Determine the [X, Y] coordinate at the center of the cell enclosing the given text.  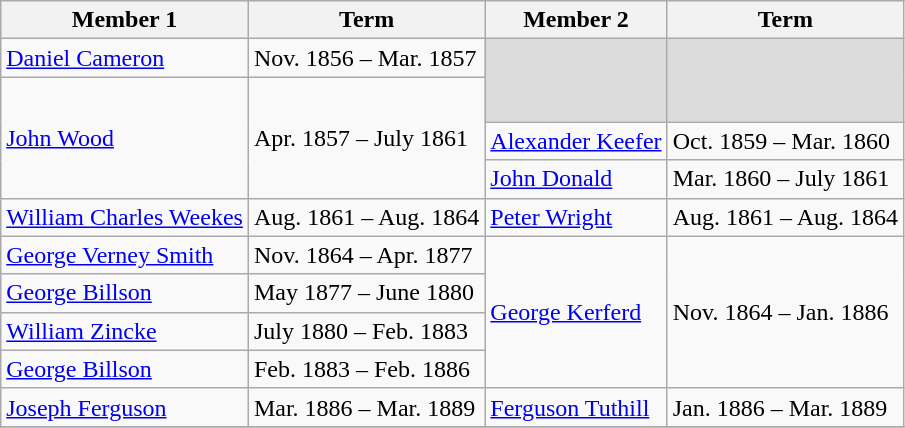
Member 2 [576, 20]
Jan. 1886 – Mar. 1889 [785, 407]
Feb. 1883 – Feb. 1886 [366, 369]
Mar. 1886 – Mar. 1889 [366, 407]
Apr. 1857 – July 1861 [366, 138]
Mar. 1860 – July 1861 [785, 179]
John Wood [125, 138]
George Kerferd [576, 312]
Alexander Keefer [576, 141]
Joseph Ferguson [125, 407]
Ferguson Tuthill [576, 407]
Daniel Cameron [125, 58]
Peter Wright [576, 217]
George Verney Smith [125, 255]
John Donald [576, 179]
William Zincke [125, 331]
Nov. 1856 – Mar. 1857 [366, 58]
Nov. 1864 – Jan. 1886 [785, 312]
William Charles Weekes [125, 217]
July 1880 – Feb. 1883 [366, 331]
Member 1 [125, 20]
Nov. 1864 – Apr. 1877 [366, 255]
May 1877 – June 1880 [366, 293]
Oct. 1859 – Mar. 1860 [785, 141]
